Scan for the cell matching the given text and deliver its [x, y] coordinate at center. 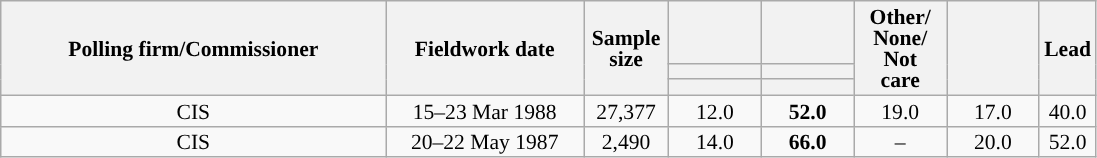
2,490 [626, 142]
– [900, 142]
Polling firm/Commissioner [194, 48]
Fieldwork date [485, 48]
66.0 [808, 142]
20–22 May 1987 [485, 142]
27,377 [626, 110]
12.0 [716, 110]
20.0 [992, 142]
14.0 [716, 142]
40.0 [1068, 110]
Lead [1068, 48]
15–23 Mar 1988 [485, 110]
19.0 [900, 110]
17.0 [992, 110]
Other/None/Notcare [900, 48]
Sample size [626, 48]
